Capture the cell that displays the provided text and extract its (x, y) central coordinate. 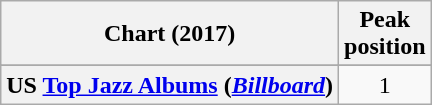
US Top Jazz Albums (Billboard) (170, 85)
Chart (2017) (170, 34)
Peakposition (385, 34)
1 (385, 85)
